Locate the cell with the specified text and output its (x, y) center coordinate. 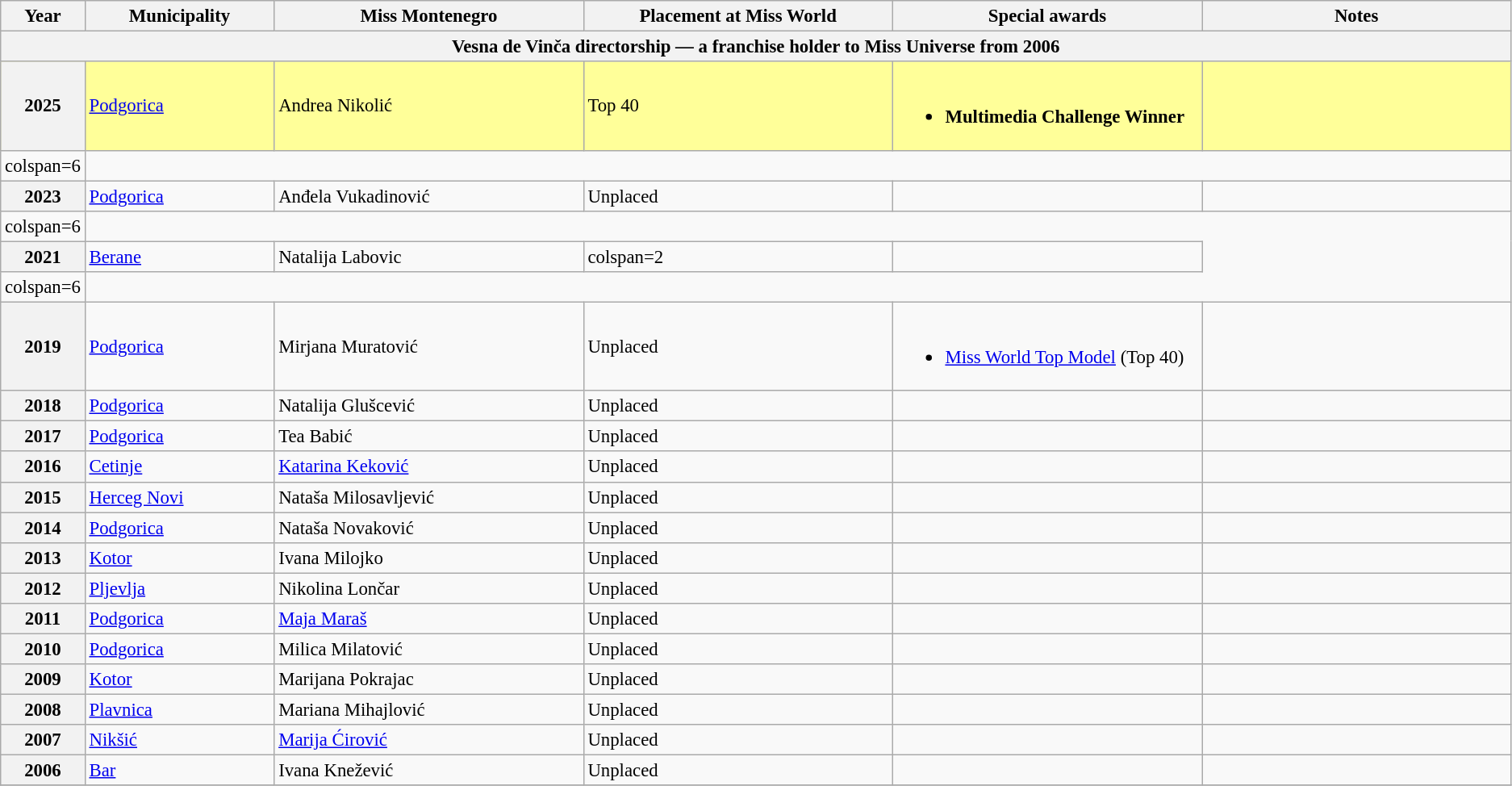
Placement at Miss World (737, 16)
Marija Ćirović (429, 740)
2014 (43, 528)
Mariana Mihajlović (429, 709)
Mirjana Muratović (429, 346)
Plavnica (179, 709)
Nikšić (179, 740)
Anđela Vukadinović (429, 196)
Tea Babić (429, 437)
Nataša Milosavljević (429, 497)
2009 (43, 679)
Natalija Labovic (429, 257)
2007 (43, 740)
Miss World Top Model (Top 40) (1047, 346)
2006 (43, 771)
Special awards (1047, 16)
Multimedia Challenge Winner (1047, 106)
Ivana Knežević (429, 771)
Marijana Pokrajac (429, 679)
Municipality (179, 16)
Notes (1357, 16)
2008 (43, 709)
Miss Montenegro (429, 16)
2013 (43, 558)
Pljevlja (179, 588)
Cetinje (179, 467)
Milica Milatović (429, 649)
Natalija Glušcević (429, 406)
2023 (43, 196)
Bar (179, 771)
colspan=2 (737, 257)
Katarina Keković (429, 467)
2021 (43, 257)
2016 (43, 467)
Herceg Novi (179, 497)
Berane (179, 257)
Andrea Nikolić (429, 106)
Ivana Milojko (429, 558)
Top 40 (737, 106)
Maja Maraš (429, 619)
Year (43, 16)
Nataša Novaković (429, 528)
Nikolina Lončar (429, 588)
2019 (43, 346)
2012 (43, 588)
2018 (43, 406)
2025 (43, 106)
2015 (43, 497)
Vesna de Vinča directorship — a franchise holder to Miss Universe from 2006 (756, 47)
2011 (43, 619)
2017 (43, 437)
2010 (43, 649)
